Return the [x, y] coordinate for the center point of the cell that contains the specified text.  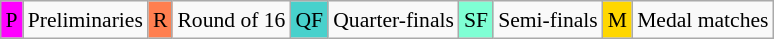
Semi-finals [548, 20]
M [618, 20]
Quarter-finals [394, 20]
Preliminaries [86, 20]
SF [476, 20]
R [160, 20]
Medal matches [702, 20]
QF [309, 20]
Round of 16 [231, 20]
P [11, 20]
